Return the (x, y) coordinate for the center point of the cell that contains the specified text.  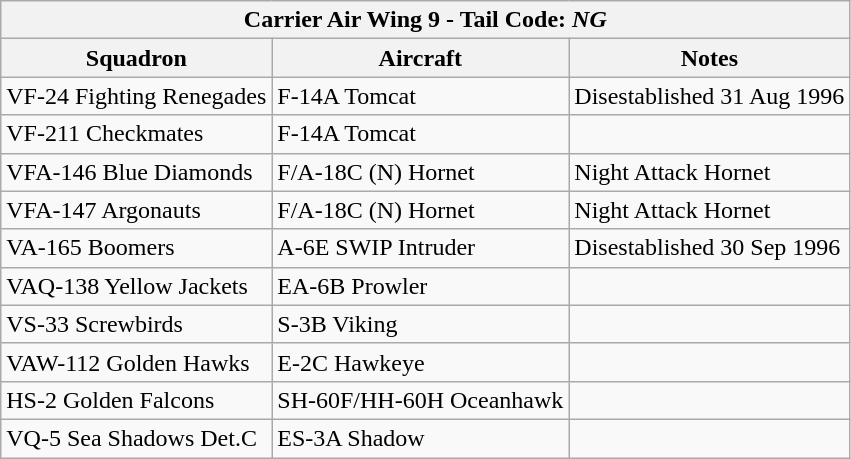
EA-6B Prowler (420, 286)
Notes (710, 58)
VS-33 Screwbirds (136, 324)
Disestablished 30 Sep 1996 (710, 248)
ES-3A Shadow (420, 438)
VAW-112 Golden Hawks (136, 362)
Carrier Air Wing 9 - Tail Code: NG (426, 20)
VAQ-138 Yellow Jackets (136, 286)
S-3B Viking (420, 324)
VFA-146 Blue Diamonds (136, 172)
VF-24 Fighting Renegades (136, 96)
E-2C Hawkeye (420, 362)
VFA-147 Argonauts (136, 210)
HS-2 Golden Falcons (136, 400)
Disestablished 31 Aug 1996 (710, 96)
SH-60F/HH-60H Oceanhawk (420, 400)
A-6E SWIP Intruder (420, 248)
Squadron (136, 58)
Aircraft (420, 58)
VF-211 Checkmates (136, 134)
VQ-5 Sea Shadows Det.C (136, 438)
VA-165 Boomers (136, 248)
